Return (X, Y) of the center of cell containing provided text 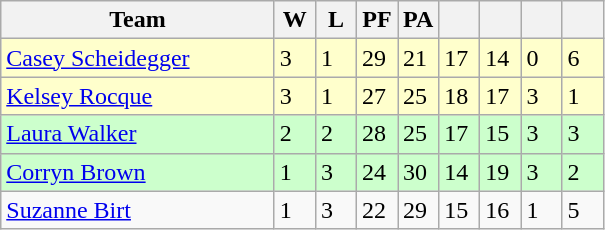
28 (376, 134)
Laura Walker (138, 134)
PF (376, 20)
PA (418, 20)
Casey Scheidegger (138, 58)
18 (460, 96)
Suzanne Birt (138, 210)
L (336, 20)
W (294, 20)
0 (542, 58)
Team (138, 20)
5 (582, 210)
6 (582, 58)
16 (500, 210)
19 (500, 172)
27 (376, 96)
22 (376, 210)
Kelsey Rocque (138, 96)
30 (418, 172)
24 (376, 172)
Corryn Brown (138, 172)
21 (418, 58)
